Determine the (x, y) coordinate at the center of the cell enclosing the given text.  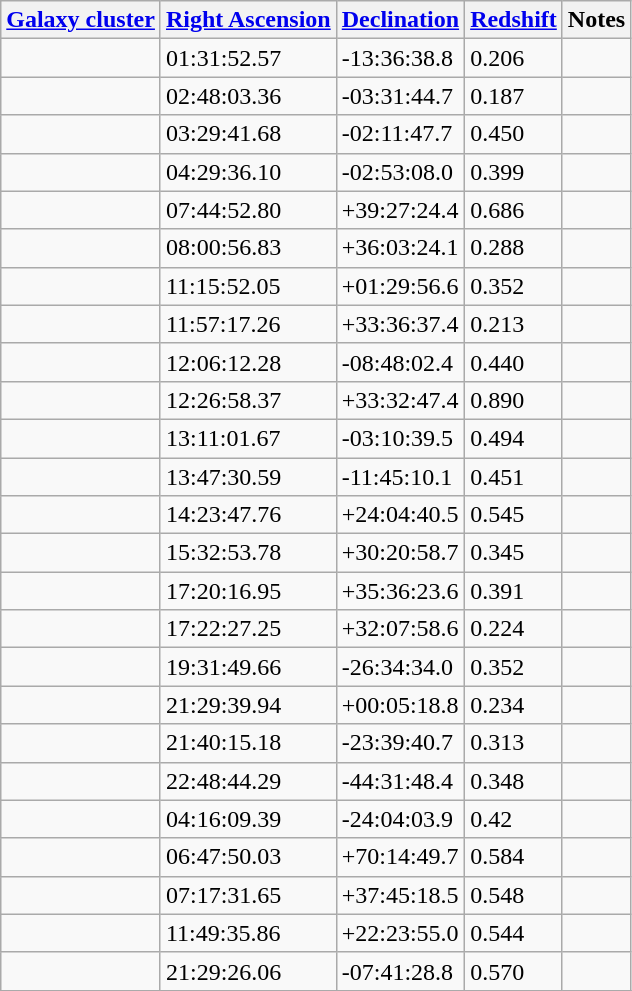
+33:32:47.4 (400, 400)
+39:27:24.4 (400, 210)
19:31:49.66 (248, 667)
07:44:52.80 (248, 210)
-02:11:47.7 (400, 134)
-08:48:02.4 (400, 362)
0.391 (514, 591)
01:31:52.57 (248, 58)
+30:20:58.7 (400, 553)
+33:36:37.4 (400, 324)
0.288 (514, 248)
0.548 (514, 895)
0.313 (514, 743)
Galaxy cluster (81, 20)
-24:04:03.9 (400, 819)
+32:07:58.6 (400, 629)
-13:36:38.8 (400, 58)
-02:53:08.0 (400, 172)
Right Ascension (248, 20)
11:49:35.86 (248, 933)
Declination (400, 20)
Redshift (514, 20)
0.213 (514, 324)
02:48:03.36 (248, 96)
21:40:15.18 (248, 743)
0.399 (514, 172)
21:29:26.06 (248, 971)
12:06:12.28 (248, 362)
04:29:36.10 (248, 172)
0.345 (514, 553)
15:32:53.78 (248, 553)
0.450 (514, 134)
03:29:41.68 (248, 134)
-44:31:48.4 (400, 781)
0.234 (514, 705)
0.42 (514, 819)
-26:34:34.0 (400, 667)
-03:31:44.7 (400, 96)
17:20:16.95 (248, 591)
12:26:58.37 (248, 400)
+24:04:40.5 (400, 515)
+70:14:49.7 (400, 857)
06:47:50.03 (248, 857)
-23:39:40.7 (400, 743)
0.686 (514, 210)
17:22:27.25 (248, 629)
0.348 (514, 781)
-03:10:39.5 (400, 438)
+00:05:18.8 (400, 705)
11:15:52.05 (248, 286)
0.544 (514, 933)
14:23:47.76 (248, 515)
0.545 (514, 515)
0.494 (514, 438)
+01:29:56.6 (400, 286)
22:48:44.29 (248, 781)
0.584 (514, 857)
-07:41:28.8 (400, 971)
08:00:56.83 (248, 248)
0.440 (514, 362)
Notes (596, 20)
+36:03:24.1 (400, 248)
0.187 (514, 96)
0.224 (514, 629)
07:17:31.65 (248, 895)
21:29:39.94 (248, 705)
0.890 (514, 400)
+37:45:18.5 (400, 895)
11:57:17.26 (248, 324)
+22:23:55.0 (400, 933)
0.451 (514, 477)
0.570 (514, 971)
13:11:01.67 (248, 438)
0.206 (514, 58)
+35:36:23.6 (400, 591)
04:16:09.39 (248, 819)
-11:45:10.1 (400, 477)
13:47:30.59 (248, 477)
